Locate the cell with the specified text and output its (x, y) center coordinate. 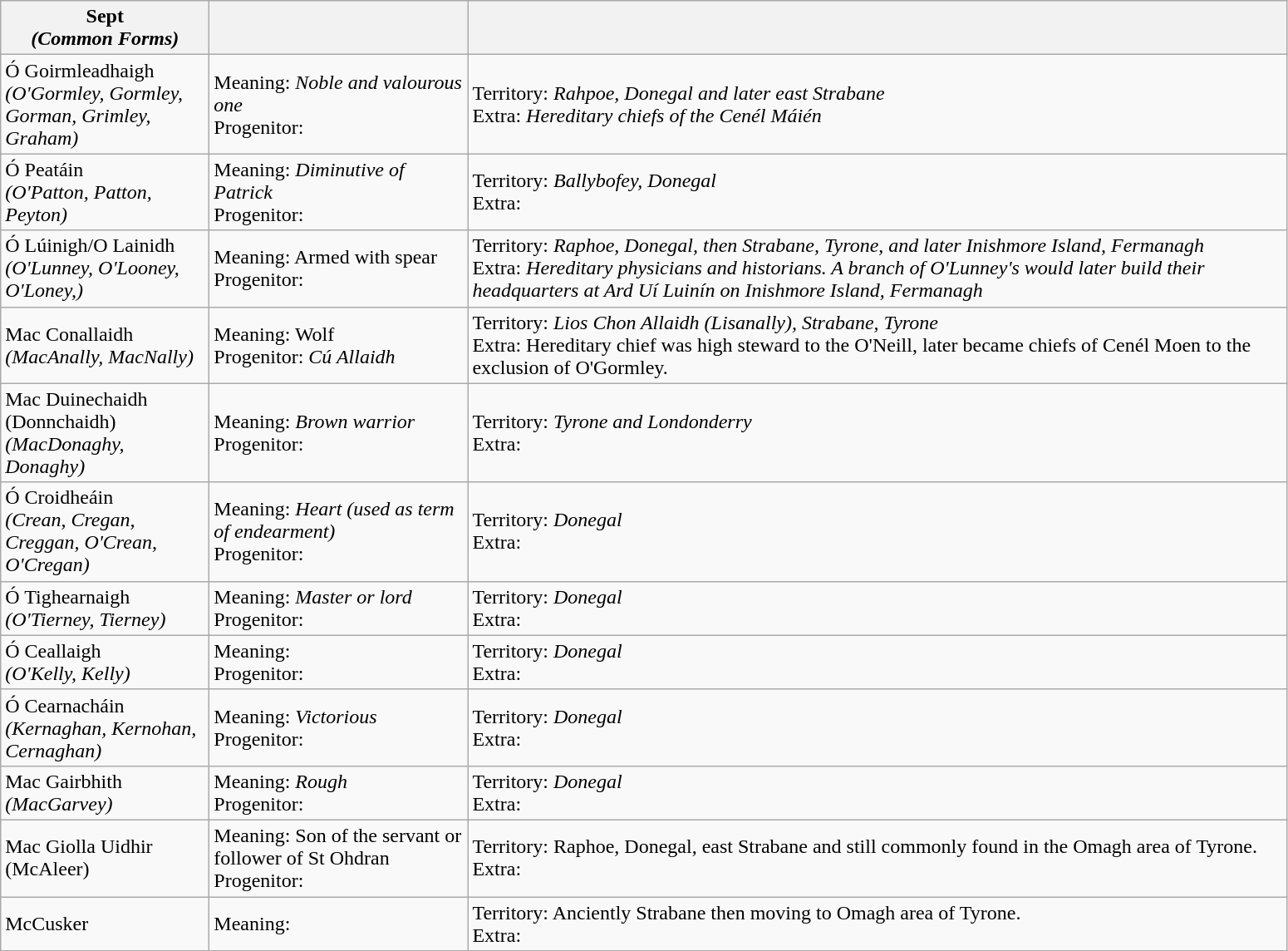
Territory: Tyrone and LondonderryExtra: (878, 432)
Territory: Ballybofey, DonegalExtra: (878, 192)
Mac Duinechaidh (Donnchaidh)(MacDonaghy, Donaghy) (105, 432)
Ó Peatáin(O'Patton, Patton, Peyton) (105, 192)
Mac Conallaidh(MacAnally, MacNally) (105, 345)
Meaning: Diminutive of PatrickProgenitor: (339, 192)
Meaning: Noble and valourous oneProgenitor: (339, 105)
Meaning: Armed with spear Progenitor: (339, 269)
Meaning: RoughProgenitor: (339, 793)
Mac Gairbhith(MacGarvey) (105, 793)
Meaning: Son of the servant or follower of St Ohdran Progenitor: (339, 858)
McCusker (105, 923)
Ó Lúinigh/O Lainidh(O'Lunney, O'Looney, O'Loney,) (105, 269)
Territory: Raphoe, Donegal, east Strabane and still commonly found in the Omagh area of Tyrone.Extra: (878, 858)
Meaning: Heart (used as term of endearment)Progenitor: (339, 532)
Ó Cearnacháin(Kernaghan, Kernohan, Cernaghan) (105, 727)
Ó Goirmleadhaigh(O'Gormley, Gormley, Gorman, Grimley, Graham) (105, 105)
Meaning: (339, 923)
Sept(Common Forms) (105, 28)
Territory: Anciently Strabane then moving to Omagh area of Tyrone.Extra: (878, 923)
Meaning: Brown warriorProgenitor: (339, 432)
Ó Ceallaigh(O'Kelly, Kelly) (105, 662)
Ó Tighearnaigh(O'Tierney, Tierney) (105, 609)
Territory: Rahpoe, Donegal and later east StrabaneExtra: Hereditary chiefs of the Cenél Máién (878, 105)
Meaning: Wolf Progenitor: Cú Allaidh (339, 345)
Meaning: Master or lordProgenitor: (339, 609)
Ó Croidheáin(Crean, Cregan, Creggan, O'Crean, O'Cregan) (105, 532)
Meaning:Progenitor: (339, 662)
Mac Giolla Uidhir(McAleer) (105, 858)
Meaning: VictoriousProgenitor: (339, 727)
